Return [X, Y] of the center of cell containing provided text 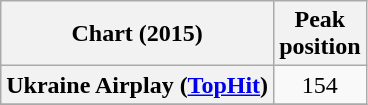
Ukraine Airplay (TopHit) [138, 85]
Chart (2015) [138, 34]
Peakposition [320, 34]
154 [320, 85]
